Search for the cell housing the specified text and yield its (X, Y) center coordinate. 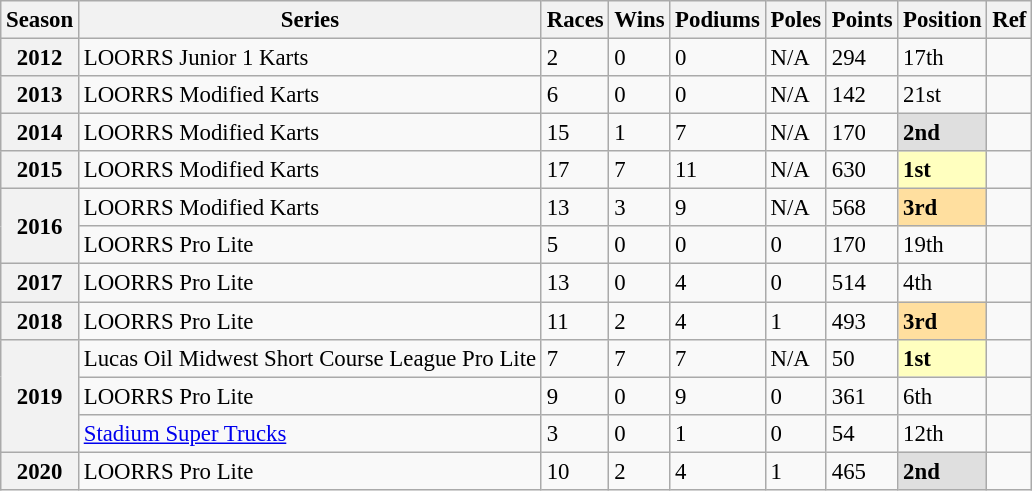
2014 (40, 133)
Races (575, 20)
2012 (40, 58)
19th (942, 245)
6th (942, 396)
2015 (40, 170)
Series (310, 20)
54 (862, 433)
Lucas Oil Midwest Short Course League Pro Lite (310, 358)
294 (862, 58)
493 (862, 321)
2017 (40, 283)
Wins (640, 20)
2019 (40, 396)
2013 (40, 95)
Position (942, 20)
LOORRS Junior 1 Karts (310, 58)
17 (575, 170)
Poles (796, 20)
17th (942, 58)
465 (862, 471)
5 (575, 245)
514 (862, 283)
2018 (40, 321)
2016 (40, 226)
Points (862, 20)
21st (942, 95)
4th (942, 283)
142 (862, 95)
Ref (1010, 20)
15 (575, 133)
6 (575, 95)
12th (942, 433)
361 (862, 396)
Stadium Super Trucks (310, 433)
50 (862, 358)
Season (40, 20)
10 (575, 471)
Podiums (718, 20)
2020 (40, 471)
568 (862, 208)
630 (862, 170)
